Search for the cell housing the specified text and yield its (X, Y) center coordinate. 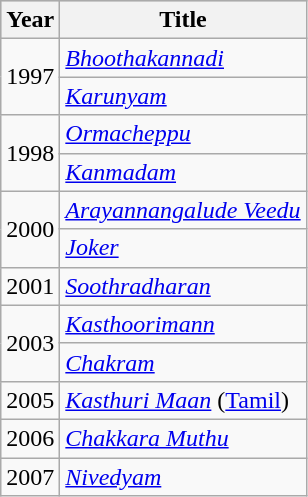
Joker (183, 248)
Soothradharan (183, 286)
Year (30, 20)
Kasthuri Maan (Tamil) (183, 400)
1998 (30, 153)
Nivedyam (183, 477)
2003 (30, 343)
Arayannangalude Veedu (183, 210)
2005 (30, 400)
Kanmadam (183, 172)
Karunyam (183, 96)
2001 (30, 286)
2000 (30, 229)
1997 (30, 77)
Chakram (183, 362)
Bhoothakannadi (183, 58)
2007 (30, 477)
Kasthoorimann (183, 324)
2006 (30, 438)
Chakkara Muthu (183, 438)
Title (183, 20)
Ormacheppu (183, 134)
